Scan for the cell matching the given text and deliver its [x, y] coordinate at center. 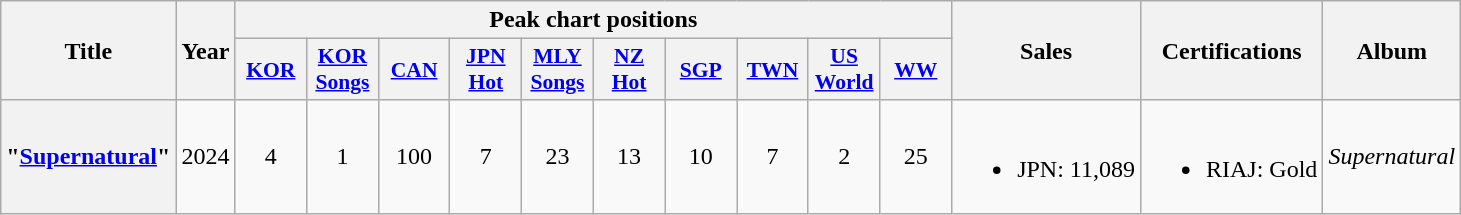
2024 [206, 156]
4 [271, 156]
CAN [414, 70]
SGP [701, 70]
KOR [271, 70]
23 [558, 156]
Year [206, 50]
13 [629, 156]
NZHot [629, 70]
Peak chart positions [594, 20]
Sales [1046, 50]
Supernatural [1392, 156]
100 [414, 156]
JPN: 11,089 [1046, 156]
KORSongs [343, 70]
10 [701, 156]
Certifications [1231, 50]
MLYSongs [558, 70]
WW [916, 70]
2 [844, 156]
25 [916, 156]
Album [1392, 50]
"Supernatural" [88, 156]
TWN [773, 70]
JPNHot [486, 70]
1 [343, 156]
Title [88, 50]
RIAJ: Gold [1231, 156]
USWorld [844, 70]
